Provide the (X, Y) coordinate of the cell's center where the given text is located.  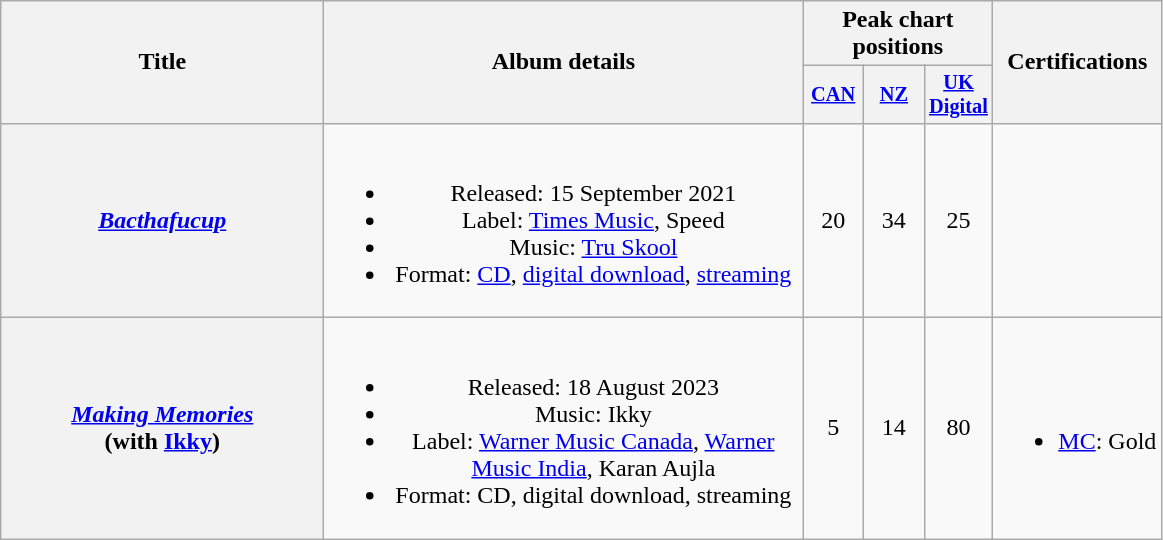
Certifications (1078, 62)
Released: 18 August 2023Music: IkkyLabel: Warner Music Canada, Warner Music India, Karan AujlaFormat: CD, digital download, streaming (564, 428)
5 (834, 428)
CAN (834, 95)
25 (958, 220)
Peak chart positions (898, 34)
NZ (894, 95)
14 (894, 428)
MC: Gold (1078, 428)
Bacthafucup (162, 220)
Title (162, 62)
20 (834, 220)
Album details (564, 62)
UK Digital (958, 95)
Released: 15 September 2021Label: Times Music, SpeedMusic: Tru SkoolFormat: CD, digital download, streaming (564, 220)
80 (958, 428)
Making Memories (with Ikky) (162, 428)
34 (894, 220)
